Pinpoint the cell where the given text exists, returning its [x, y] midpoint coordinate. 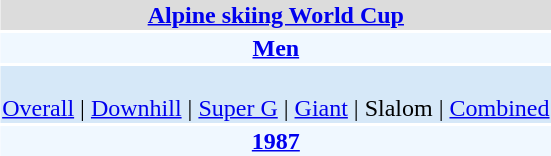
1987 [276, 141]
Alpine skiing World Cup [276, 15]
Men [276, 48]
Overall | Downhill | Super G | Giant | Slalom | Combined [276, 94]
